Find where the given text appears and provide that cell's center as [x, y] coordinate. 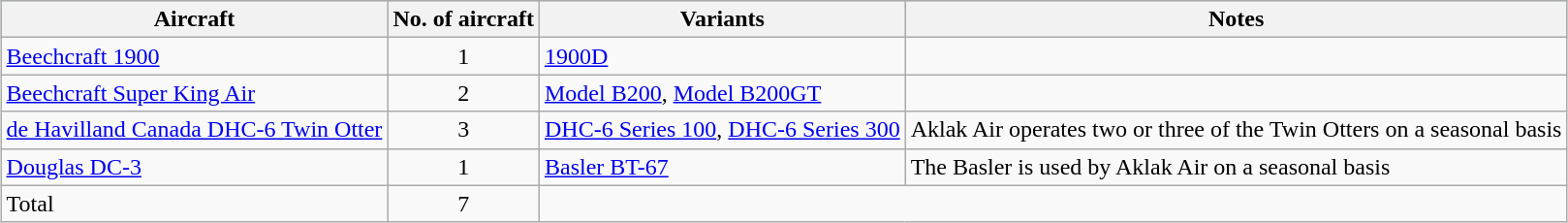
Variants [722, 19]
de Havilland Canada DHC-6 Twin Otter [194, 130]
1900D [722, 56]
Total [194, 204]
2 [463, 93]
Notes [1237, 19]
Beechcraft 1900 [194, 56]
3 [463, 130]
DHC-6 Series 100, DHC-6 Series 300 [722, 130]
The Basler is used by Aklak Air on a seasonal basis [1237, 167]
Beechcraft Super King Air [194, 93]
Douglas DC-3 [194, 167]
Aklak Air operates two or three of the Twin Otters on a seasonal basis [1237, 130]
Basler BT-67 [722, 167]
7 [463, 204]
Model B200, Model B200GT [722, 93]
No. of aircraft [463, 19]
Aircraft [194, 19]
